Return the (x, y) coordinate for the center point of the cell that contains the specified text.  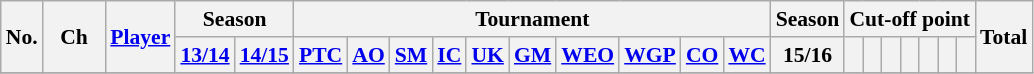
Ch (74, 36)
WEO (588, 55)
Tournament (532, 19)
PTC (320, 55)
13/14 (204, 55)
Cut-off point (910, 19)
Total (1004, 36)
AO (368, 55)
15/16 (808, 55)
WC (746, 55)
GM (532, 55)
WGP (650, 55)
No. (22, 36)
CO (702, 55)
UK (488, 55)
IC (449, 55)
SM (412, 55)
Player (140, 36)
14/15 (264, 55)
